Detect which cell encompasses the target text, then output its [X, Y] center coordinate. 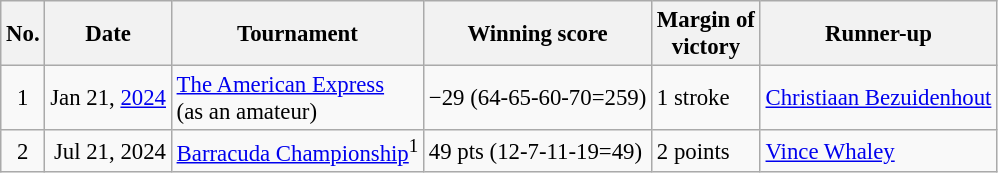
−29 (64-65-60-70=259) [538, 98]
Tournament [297, 34]
2 [23, 151]
Margin ofvictory [706, 34]
2 points [706, 151]
Christiaan Bezuidenhout [878, 98]
Vince Whaley [878, 151]
49 pts (12-7-11-19=49) [538, 151]
1 [23, 98]
The American Express(as an amateur) [297, 98]
1 stroke [706, 98]
Barracuda Championship1 [297, 151]
No. [23, 34]
Date [108, 34]
Winning score [538, 34]
Jan 21, 2024 [108, 98]
Runner-up [878, 34]
Jul 21, 2024 [108, 151]
